Return (x, y) of the center of cell containing provided text 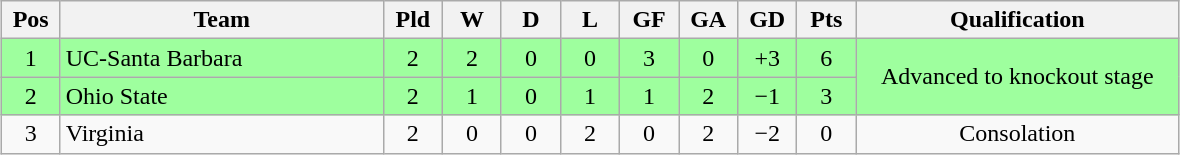
GF (650, 20)
D (530, 20)
Virginia (222, 134)
Advanced to knockout stage (1018, 77)
Consolation (1018, 134)
Pts (826, 20)
6 (826, 58)
Team (222, 20)
Pld (412, 20)
−2 (768, 134)
W (472, 20)
L (590, 20)
Ohio State (222, 96)
GA (708, 20)
Pos (30, 20)
+3 (768, 58)
−1 (768, 96)
GD (768, 20)
UC-Santa Barbara (222, 58)
Qualification (1018, 20)
